Search for the cell housing the specified text and yield its [x, y] center coordinate. 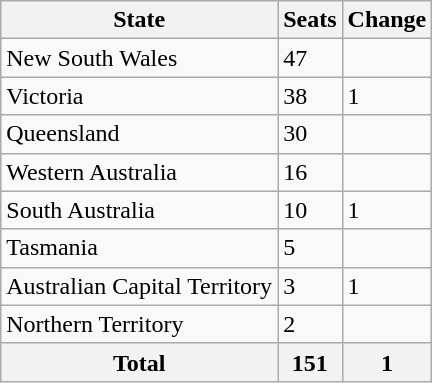
Change [387, 20]
Western Australia [140, 172]
10 [310, 210]
South Australia [140, 210]
5 [310, 248]
Queensland [140, 134]
Australian Capital Territory [140, 286]
Seats [310, 20]
38 [310, 96]
151 [310, 362]
Total [140, 362]
3 [310, 286]
2 [310, 324]
Northern Territory [140, 324]
30 [310, 134]
New South Wales [140, 58]
16 [310, 172]
Victoria [140, 96]
State [140, 20]
Tasmania [140, 248]
47 [310, 58]
